Output the [x, y] coordinate of the center of the cell containing the given text.  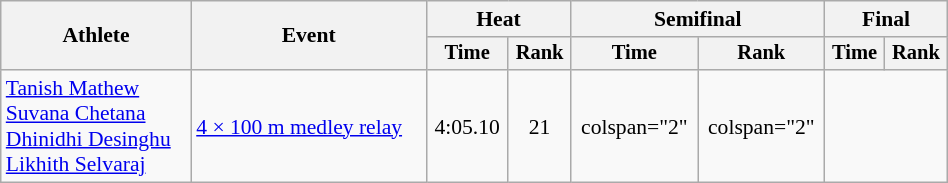
Tanish Mathew Suvana Chetana Dhinidhi DesinghuLikhith Selvaraj [96, 126]
21 [540, 126]
4:05.10 [467, 126]
Event [308, 36]
Final [886, 19]
Athlete [96, 36]
4 × 100 m medley relay [308, 126]
Heat [498, 19]
Semifinal [698, 19]
